Return the (x, y) coordinate for the center point of the cell that contains the specified text.  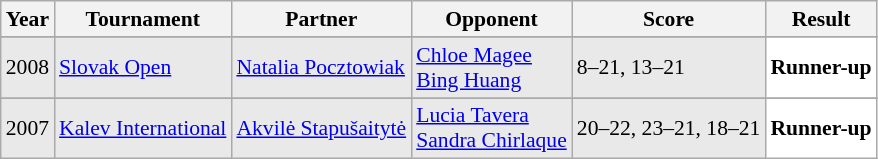
Partner (321, 19)
Natalia Pocztowiak (321, 68)
Year (28, 19)
Slovak Open (142, 68)
Chloe Magee Bing Huang (492, 68)
2008 (28, 68)
Opponent (492, 19)
Akvilė Stapušaitytė (321, 128)
Lucia Tavera Sandra Chirlaque (492, 128)
Kalev International (142, 128)
Score (669, 19)
20–22, 23–21, 18–21 (669, 128)
Result (820, 19)
2007 (28, 128)
8–21, 13–21 (669, 68)
Tournament (142, 19)
